From the cell containing the given text, extract its center point as (x, y) coordinate. 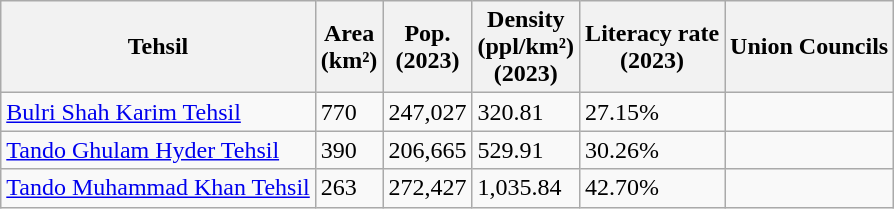
42.70% (652, 188)
529.91 (526, 150)
770 (349, 112)
Tando Muhammad Khan Tehsil (158, 188)
Literacy rate(2023) (652, 47)
272,427 (428, 188)
320.81 (526, 112)
Tando Ghulam Hyder Tehsil (158, 150)
27.15% (652, 112)
Pop.(2023) (428, 47)
1,035.84 (526, 188)
Tehsil (158, 47)
390 (349, 150)
Union Councils (810, 47)
206,665 (428, 150)
247,027 (428, 112)
Density(ppl/km²)(2023) (526, 47)
Bulri Shah Karim Tehsil (158, 112)
263 (349, 188)
Area(km²) (349, 47)
30.26% (652, 150)
